Identify which cell holds the provided text, then report its (x, y) central coordinate. 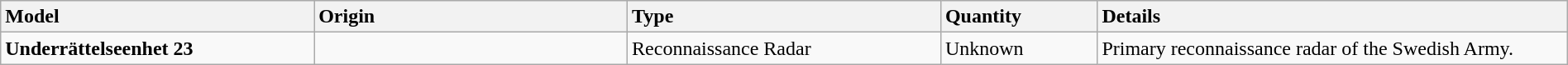
Primary reconnaissance radar of the Swedish Army. (1332, 48)
Model (157, 17)
Origin (471, 17)
Quantity (1019, 17)
Reconnaissance Radar (784, 48)
Underrättelse­enhet 23 (157, 48)
Unknown (1019, 48)
Details (1332, 17)
Type (784, 17)
